Locate the cell with the specified text and output its (X, Y) center coordinate. 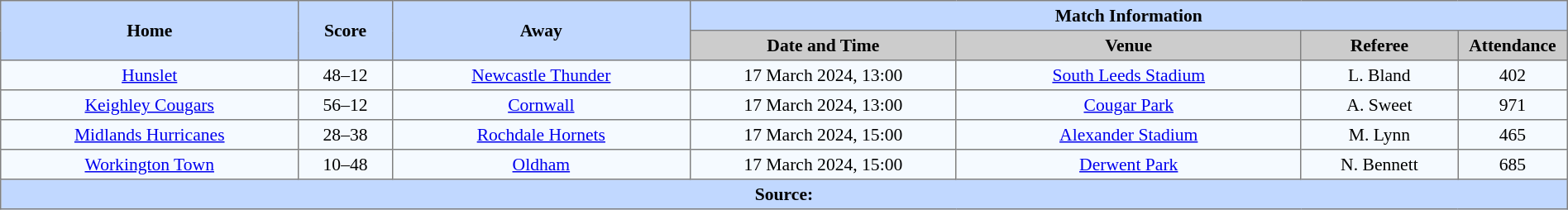
Newcastle Thunder (541, 75)
465 (1513, 135)
Home (150, 31)
402 (1513, 75)
Keighley Cougars (150, 105)
Cougar Park (1128, 105)
Attendance (1513, 45)
10–48 (346, 165)
Match Information (1128, 16)
L. Bland (1379, 75)
Midlands Hurricanes (150, 135)
Oldham (541, 165)
Cornwall (541, 105)
Date and Time (823, 45)
48–12 (346, 75)
Alexander Stadium (1128, 135)
Away (541, 31)
28–38 (346, 135)
Source: (784, 194)
N. Bennett (1379, 165)
A. Sweet (1379, 105)
Venue (1128, 45)
Score (346, 31)
Referee (1379, 45)
971 (1513, 105)
685 (1513, 165)
Hunslet (150, 75)
56–12 (346, 105)
South Leeds Stadium (1128, 75)
Rochdale Hornets (541, 135)
Derwent Park (1128, 165)
M. Lynn (1379, 135)
Workington Town (150, 165)
